Find where the given text appears and provide that cell's center as (x, y) coordinate. 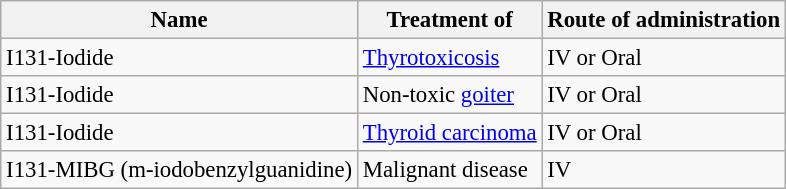
I131-MIBG (m-iodobenzylguanidine) (180, 170)
Malignant disease (450, 170)
Non-toxic goiter (450, 95)
Thyroid carcinoma (450, 133)
Thyrotoxicosis (450, 58)
Treatment of (450, 20)
IV (664, 170)
Route of administration (664, 20)
Name (180, 20)
